Return the (X, Y) coordinate for the center point of the cell that contains the specified text.  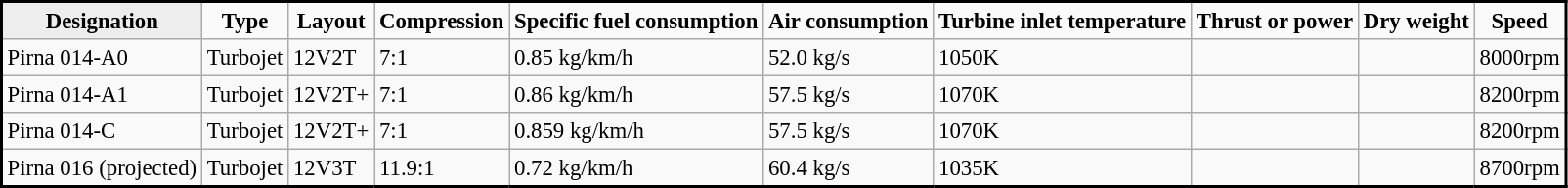
52.0 kg/s (849, 58)
0.859 kg/km/h (636, 131)
0.72 kg/km/h (636, 168)
Thrust or power (1275, 21)
11.9:1 (442, 168)
Type (244, 21)
Dry weight (1416, 21)
Air consumption (849, 21)
Pirna 014-A0 (102, 58)
Specific fuel consumption (636, 21)
12V3T (331, 168)
Pirna 014-C (102, 131)
Pirna 014-A1 (102, 94)
1035K (1063, 168)
Compression (442, 21)
0.85 kg/km/h (636, 58)
Pirna 016 (projected) (102, 168)
Speed (1520, 21)
Designation (102, 21)
Layout (331, 21)
8000rpm (1520, 58)
0.86 kg/km/h (636, 94)
Turbine inlet temperature (1063, 21)
1050K (1063, 58)
12V2T (331, 58)
8700rpm (1520, 168)
60.4 kg/s (849, 168)
